Return (X, Y) of the center of cell containing provided text 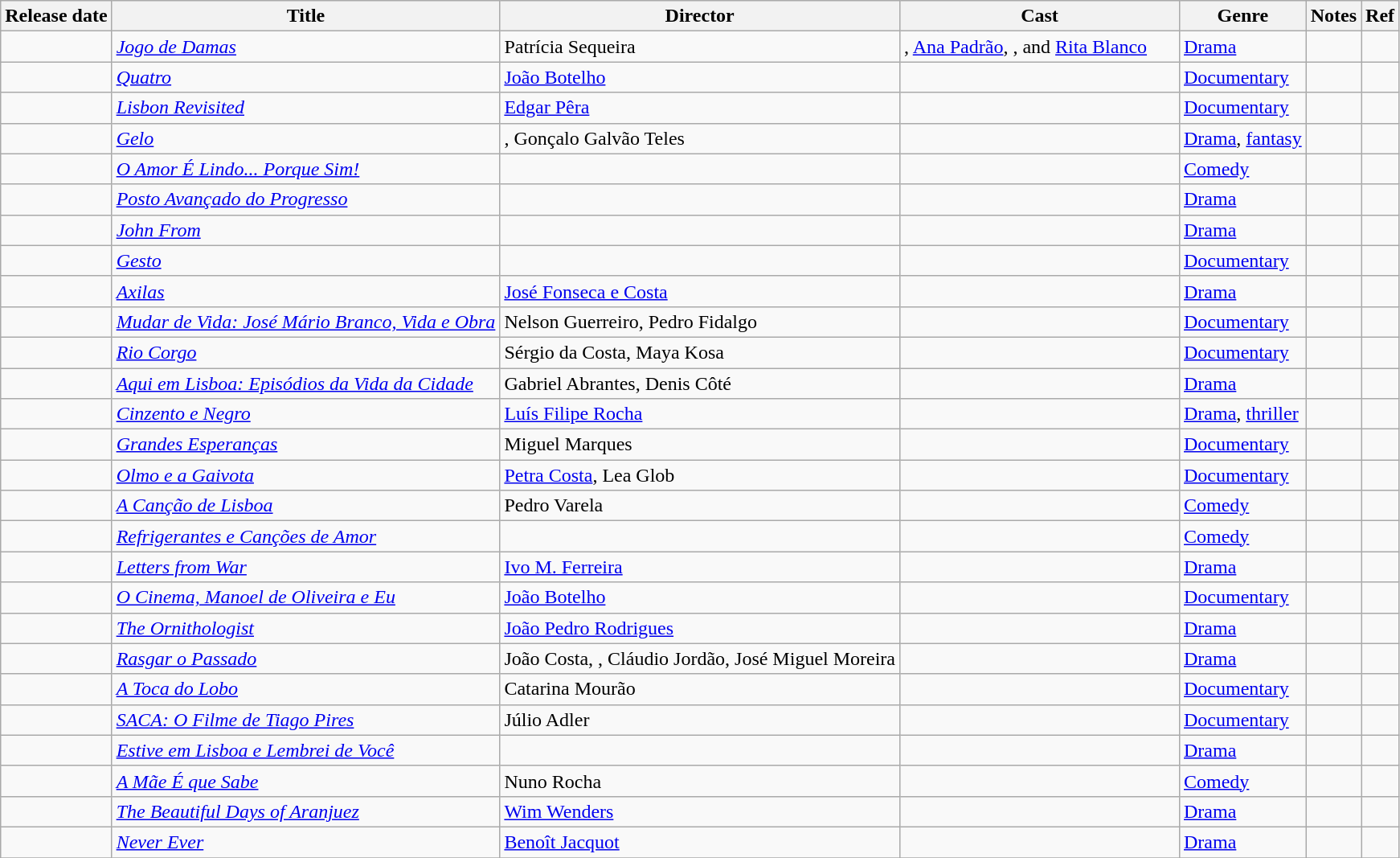
Miguel Marques (700, 445)
José Fonseca e Costa (700, 291)
Cast (1040, 16)
Never Ever (305, 842)
Petra Costa, Lea Glob (700, 475)
SACA: O Filme de Tiago Pires (305, 720)
Release date (56, 16)
Jogo de Damas (305, 47)
Genre (1242, 16)
Gelo (305, 138)
Olmo e a Gaivota (305, 475)
Lisbon Revisited (305, 108)
Notes (1333, 16)
Letters from War (305, 567)
O Amor É Lindo... Porque Sim! (305, 169)
Gabriel Abrantes, Denis Côté (700, 384)
Júlio Adler (700, 720)
, Ana Padrão, , and Rita Blanco (1040, 47)
A Canção de Lisboa (305, 506)
Rasgar o Passado (305, 659)
Gesto (305, 261)
Pedro Varela (700, 506)
Aqui em Lisboa: Episódios da Vida da Cidade (305, 384)
Director (700, 16)
A Toca do Lobo (305, 689)
Nelson Guerreiro, Pedro Fidalgo (700, 322)
Estive em Lisboa e Lembrei de Você (305, 750)
A Mãe É que Sabe (305, 781)
The Beautiful Days of Aranjuez (305, 811)
Quatro (305, 77)
, Gonçalo Galvão Teles (700, 138)
Rio Corgo (305, 352)
Ref (1381, 16)
Wim Wenders (700, 811)
Grandes Esperanças (305, 445)
Drama, thriller (1242, 414)
Patrícia Sequeira (700, 47)
The Ornithologist (305, 628)
João Costa, , Cláudio Jordão, José Miguel Moreira (700, 659)
Refrigerantes e Canções de Amor (305, 536)
Benoît Jacquot (700, 842)
Nuno Rocha (700, 781)
John From (305, 230)
Catarina Mourão (700, 689)
Title (305, 16)
Sérgio da Costa, Maya Kosa (700, 352)
Cinzento e Negro (305, 414)
João Pedro Rodrigues (700, 628)
Posto Avançado do Progresso (305, 199)
O Cinema, Manoel de Oliveira e Eu (305, 597)
Axilas (305, 291)
Luís Filipe Rocha (700, 414)
Drama, fantasy (1242, 138)
Mudar de Vida: José Mário Branco, Vida e Obra (305, 322)
Edgar Pêra (700, 108)
Ivo M. Ferreira (700, 567)
